Return the (x, y) coordinate for the center point of the cell that contains the specified text.  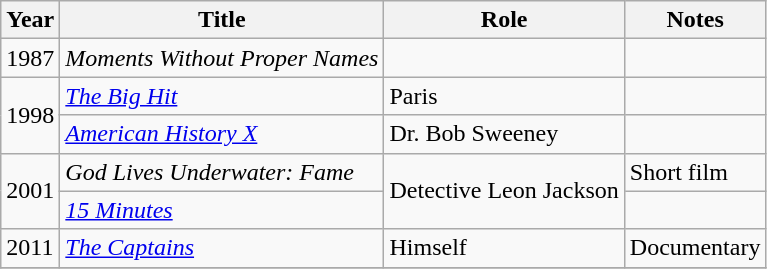
American History X (222, 134)
Himself (504, 248)
God Lives Underwater: Fame (222, 172)
1987 (30, 58)
1998 (30, 115)
15 Minutes (222, 210)
2001 (30, 191)
Title (222, 20)
2011 (30, 248)
Documentary (695, 248)
Short film (695, 172)
Notes (695, 20)
Detective Leon Jackson (504, 191)
Moments Without Proper Names (222, 58)
The Big Hit (222, 96)
Dr. Bob Sweeney (504, 134)
The Captains (222, 248)
Paris (504, 96)
Role (504, 20)
Year (30, 20)
